Return the [x, y] coordinate for the center point of the cell that contains the specified text.  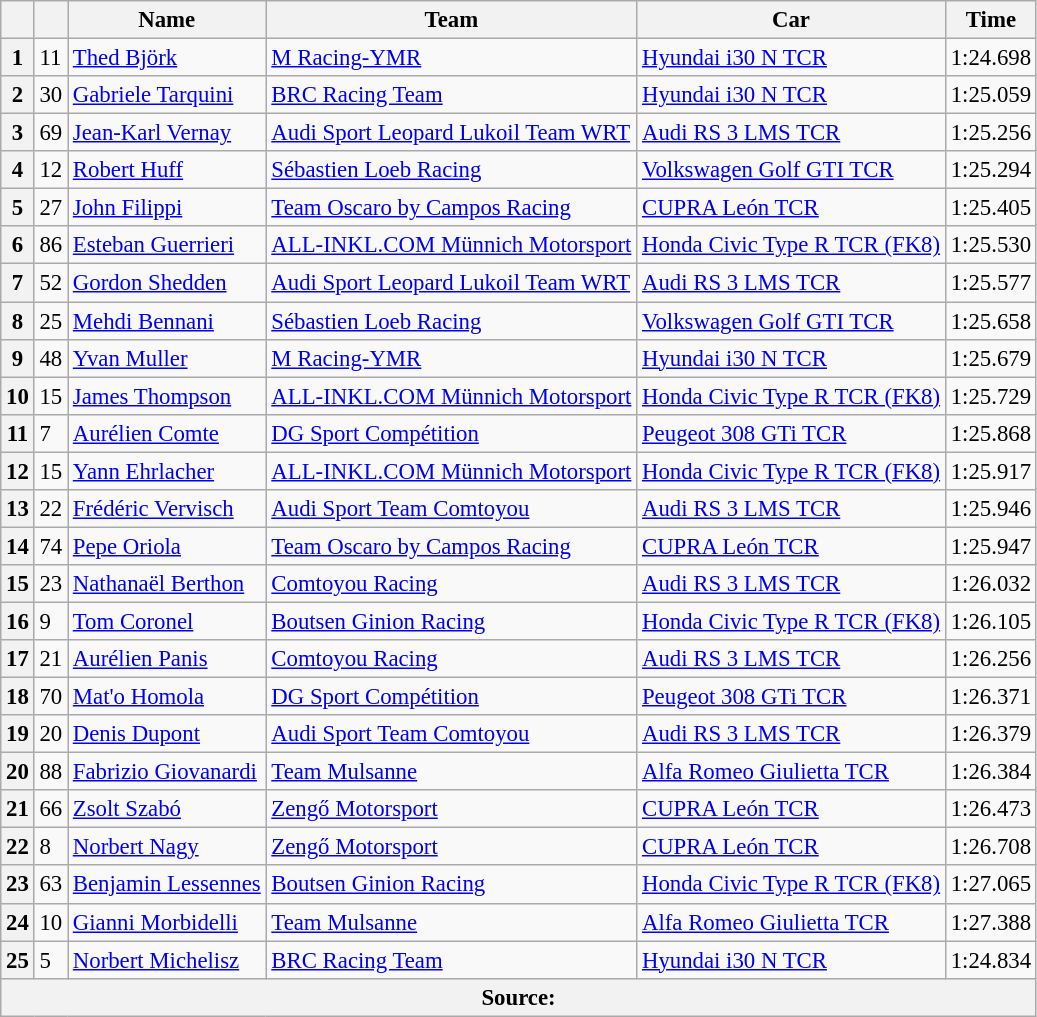
1:25.947 [990, 546]
Time [990, 20]
6 [18, 245]
52 [50, 283]
70 [50, 697]
4 [18, 170]
1:26.384 [990, 772]
1:25.729 [990, 396]
1:25.917 [990, 471]
Mat'o Homola [168, 697]
1:26.105 [990, 621]
Gordon Shedden [168, 283]
1:25.577 [990, 283]
86 [50, 245]
Jean-Karl Vernay [168, 133]
1:24.698 [990, 58]
14 [18, 546]
Tom Coronel [168, 621]
Denis Dupont [168, 734]
1:26.473 [990, 809]
1 [18, 58]
1:25.059 [990, 95]
1:25.946 [990, 509]
Name [168, 20]
1:26.032 [990, 584]
Pepe Oriola [168, 546]
Team [452, 20]
1:25.868 [990, 433]
Thed Björk [168, 58]
1:26.379 [990, 734]
Car [792, 20]
1:27.065 [990, 885]
1:25.256 [990, 133]
Mehdi Bennani [168, 321]
48 [50, 358]
Benjamin Lessennes [168, 885]
1:25.530 [990, 245]
30 [50, 95]
69 [50, 133]
Robert Huff [168, 170]
Yvan Muller [168, 358]
3 [18, 133]
1:25.679 [990, 358]
Yann Ehrlacher [168, 471]
Norbert Nagy [168, 847]
66 [50, 809]
Zsolt Szabó [168, 809]
Nathanaël Berthon [168, 584]
1:25.405 [990, 208]
John Filippi [168, 208]
27 [50, 208]
Gabriele Tarquini [168, 95]
Esteban Guerrieri [168, 245]
James Thompson [168, 396]
Aurélien Panis [168, 659]
Frédéric Vervisch [168, 509]
17 [18, 659]
1:26.708 [990, 847]
74 [50, 546]
1:25.294 [990, 170]
18 [18, 697]
1:25.658 [990, 321]
Gianni Morbidelli [168, 922]
1:24.834 [990, 960]
Fabrizio Giovanardi [168, 772]
2 [18, 95]
Norbert Michelisz [168, 960]
Aurélien Comte [168, 433]
13 [18, 509]
19 [18, 734]
1:26.371 [990, 697]
24 [18, 922]
Source: [519, 997]
1:27.388 [990, 922]
88 [50, 772]
16 [18, 621]
63 [50, 885]
1:26.256 [990, 659]
